Find where the given text appears and provide that cell's center as (x, y) coordinate. 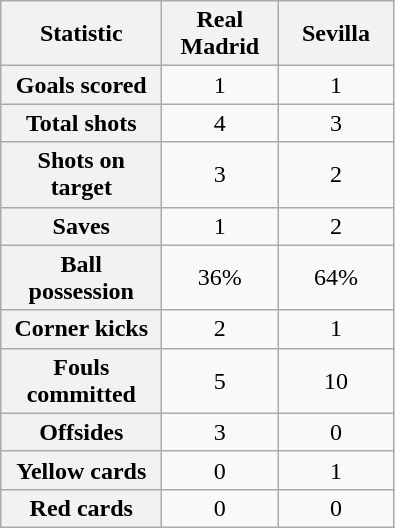
Real Madrid (220, 34)
5 (220, 380)
Statistic (82, 34)
Corner kicks (82, 329)
4 (220, 123)
64% (336, 278)
Total shots (82, 123)
Saves (82, 226)
Goals scored (82, 85)
Offsides (82, 432)
Red cards (82, 508)
Fouls committed (82, 380)
Yellow cards (82, 470)
36% (220, 278)
Sevilla (336, 34)
10 (336, 380)
Shots on target (82, 174)
Ball possession (82, 278)
